Identify which cell holds the provided text, then report its (X, Y) central coordinate. 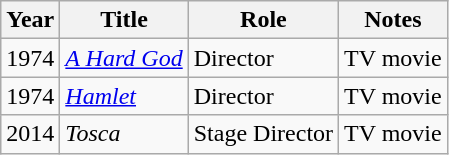
2014 (30, 134)
Year (30, 20)
Role (263, 20)
Stage Director (263, 134)
A Hard God (124, 58)
Title (124, 20)
Notes (394, 20)
Hamlet (124, 96)
Tosca (124, 134)
